Output the (x, y) coordinate of the center of the cell containing the given text.  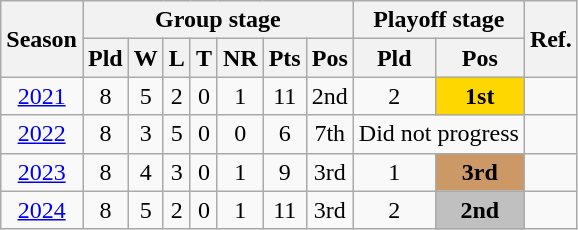
Playoff stage (438, 20)
2024 (42, 210)
L (176, 58)
T (204, 58)
Group stage (218, 20)
NR (240, 58)
6 (284, 134)
2021 (42, 96)
1st (480, 96)
7th (330, 134)
9 (284, 172)
Did not progress (438, 134)
Ref. (550, 39)
4 (146, 172)
Pts (284, 58)
W (146, 58)
2022 (42, 134)
2023 (42, 172)
Season (42, 39)
